Return the (x, y) coordinate for the center point of the cell that contains the specified text.  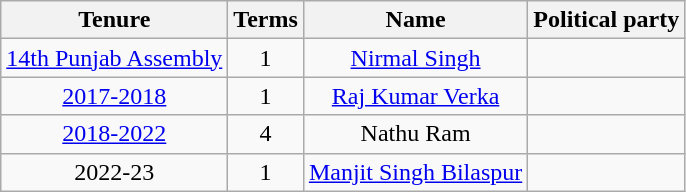
Raj Kumar Verka (415, 96)
Political party (606, 20)
2017-2018 (114, 96)
2018-2022 (114, 134)
4 (266, 134)
Nirmal Singh (415, 58)
Tenure (114, 20)
14th Punjab Assembly (114, 58)
Nathu Ram (415, 134)
Terms (266, 20)
Manjit Singh Bilaspur (415, 172)
2022-23 (114, 172)
Name (415, 20)
